Return the (x, y) coordinate for the center point of the cell that contains the specified text.  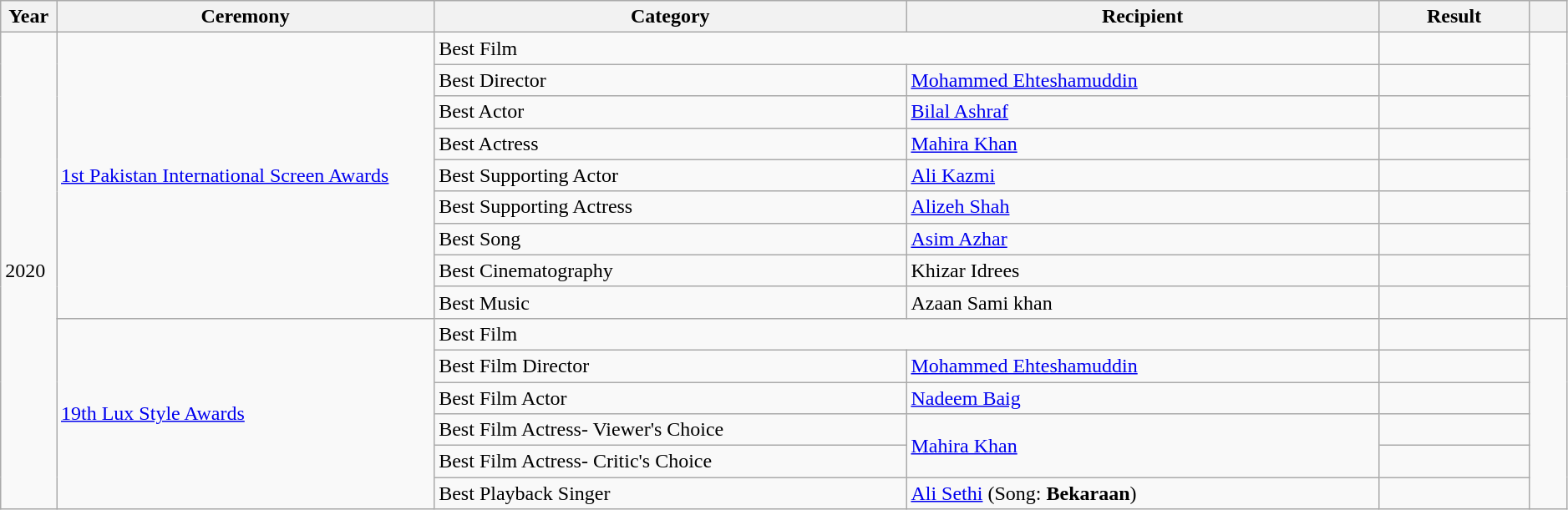
Category (670, 17)
Best Film Actress- Viewer's Choice (670, 430)
Year (28, 17)
Ali Sethi (Song: Bekaraan) (1143, 493)
Best Supporting Actor (670, 175)
Best Supporting Actress (670, 207)
Azaan Sami khan (1143, 302)
Bilal Ashraf (1143, 112)
1st Pakistan International Screen Awards (246, 175)
Best Song (670, 239)
Best Music (670, 302)
Best Actress (670, 144)
Best Cinematography (670, 270)
Best Film Director (670, 366)
Best Film Actress- Critic's Choice (670, 462)
Ceremony (246, 17)
Khizar Idrees (1143, 270)
Nadeem Baig (1143, 398)
Best Actor (670, 112)
Ali Kazmi (1143, 175)
Best Director (670, 80)
2020 (28, 270)
Alizeh Shah (1143, 207)
Recipient (1143, 17)
Best Playback Singer (670, 493)
19th Lux Style Awards (246, 413)
Asim Azhar (1143, 239)
Result (1454, 17)
Best Film Actor (670, 398)
